Find where the given text appears and provide that cell's center as (x, y) coordinate. 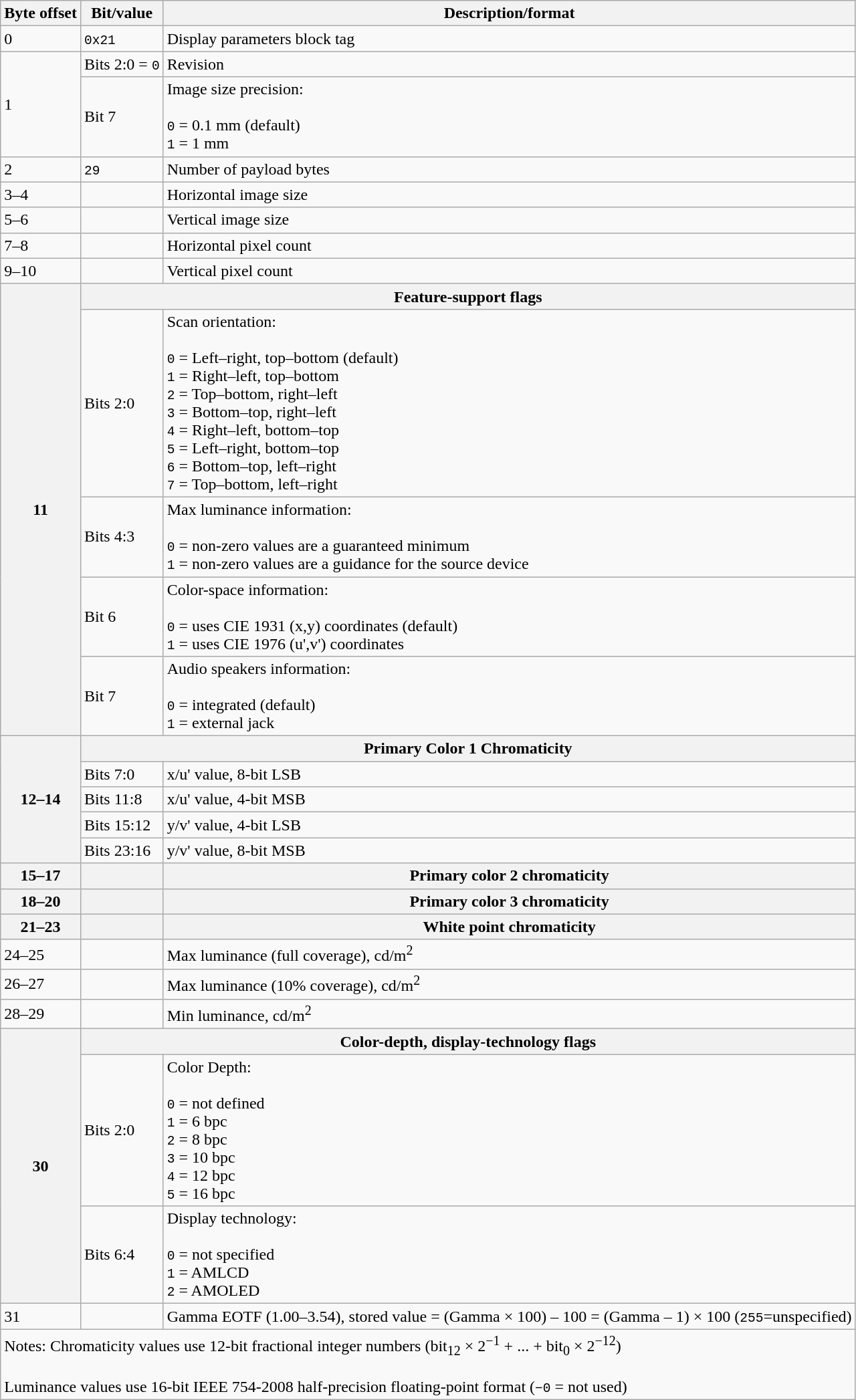
28–29 (41, 1014)
Horizontal image size (510, 195)
3–4 (41, 195)
30 (41, 1166)
12–14 (41, 800)
Number of payload bytes (510, 169)
White point chromaticity (510, 927)
31 (41, 1316)
2 (41, 169)
Max luminance (full coverage), cd/m2 (510, 955)
Color Depth:0 = not defined 1 = 6 bpc 2 = 8 bpc 3 = 10 bpc 4 = 12 bpc 5 = 16 bpc (510, 1130)
9–10 (41, 271)
x/u' value, 8-bit LSB (510, 774)
Color-depth, display-technology flags (468, 1042)
Description/format (510, 13)
15–17 (41, 876)
Feature-support flags (468, 296)
Bits 23:16 (122, 850)
24–25 (41, 955)
Max luminance (10% coverage), cd/m2 (510, 984)
Revision (510, 64)
Min luminance, cd/m2 (510, 1014)
Display technology:0 = not specified 1 = AMLCD 2 = AMOLED (510, 1255)
Bits 15:12 (122, 825)
y/v' value, 8-bit MSB (510, 850)
Gamma EOTF (1.00–3.54), stored value = (Gamma × 100) – 100 = (Gamma – 1) × 100 (255=unspecified) (510, 1316)
18–20 (41, 901)
29 (122, 169)
Bits 4:3 (122, 536)
Primary color 2 chromaticity (510, 876)
Bit/value (122, 13)
Bits 6:4 (122, 1255)
Color-space information:0 = uses CIE 1931 (x,y) coordinates (default) 1 = uses CIE 1976 (u',v') coordinates (510, 616)
0 (41, 39)
26–27 (41, 984)
Primary color 3 chromaticity (510, 901)
Bit 6 (122, 616)
Audio speakers information:0 = integrated (default) 1 = external jack (510, 697)
5–6 (41, 220)
7–8 (41, 245)
x/u' value, 4-bit MSB (510, 800)
Image size precision:0 = 0.1 mm (default) 1 = 1 mm (510, 116)
y/v' value, 4-bit LSB (510, 825)
11 (41, 509)
Bits 7:0 (122, 774)
Vertical pixel count (510, 271)
Primary Color 1 Chromaticity (468, 749)
21–23 (41, 927)
Max luminance information:0 = non-zero values are a guaranteed minimum 1 = non-zero values are a guidance for the source device (510, 536)
Horizontal pixel count (510, 245)
0x21 (122, 39)
Byte offset (41, 13)
Bits 11:8 (122, 800)
Display parameters block tag (510, 39)
Bits 2:0 = 0 (122, 64)
Vertical image size (510, 220)
1 (41, 104)
